Return (x, y) of the center of cell containing provided text 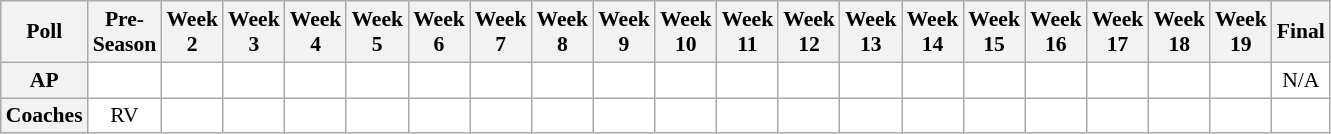
Week16 (1056, 32)
N/A (1301, 80)
Poll (44, 32)
Week13 (871, 32)
Week8 (562, 32)
Week4 (316, 32)
Week15 (994, 32)
Week6 (439, 32)
Week5 (377, 32)
Week11 (748, 32)
RV (125, 116)
Week7 (501, 32)
Week12 (809, 32)
Week14 (933, 32)
Coaches (44, 116)
Week10 (686, 32)
Week18 (1179, 32)
Week9 (624, 32)
Week19 (1241, 32)
Final (1301, 32)
Pre-Season (125, 32)
Week17 (1118, 32)
Week2 (192, 32)
AP (44, 80)
Week3 (254, 32)
